For the text-containing cell, return its midpoint in [x, y] coordinate format. 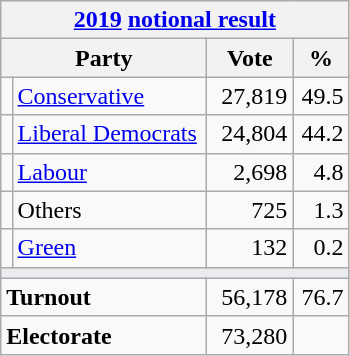
4.8 [321, 172]
% [321, 58]
Green [110, 248]
Vote [250, 58]
73,280 [250, 335]
24,804 [250, 134]
0.2 [321, 248]
44.2 [321, 134]
1.3 [321, 210]
Labour [110, 172]
Party [104, 58]
49.5 [321, 96]
76.7 [321, 297]
Others [110, 210]
27,819 [250, 96]
2,698 [250, 172]
Conservative [110, 96]
2019 notional result [175, 20]
Electorate [104, 335]
Turnout [104, 297]
Liberal Democrats [110, 134]
725 [250, 210]
56,178 [250, 297]
132 [250, 248]
